Provide the (x, y) coordinate of the cell's center where the given text is located.  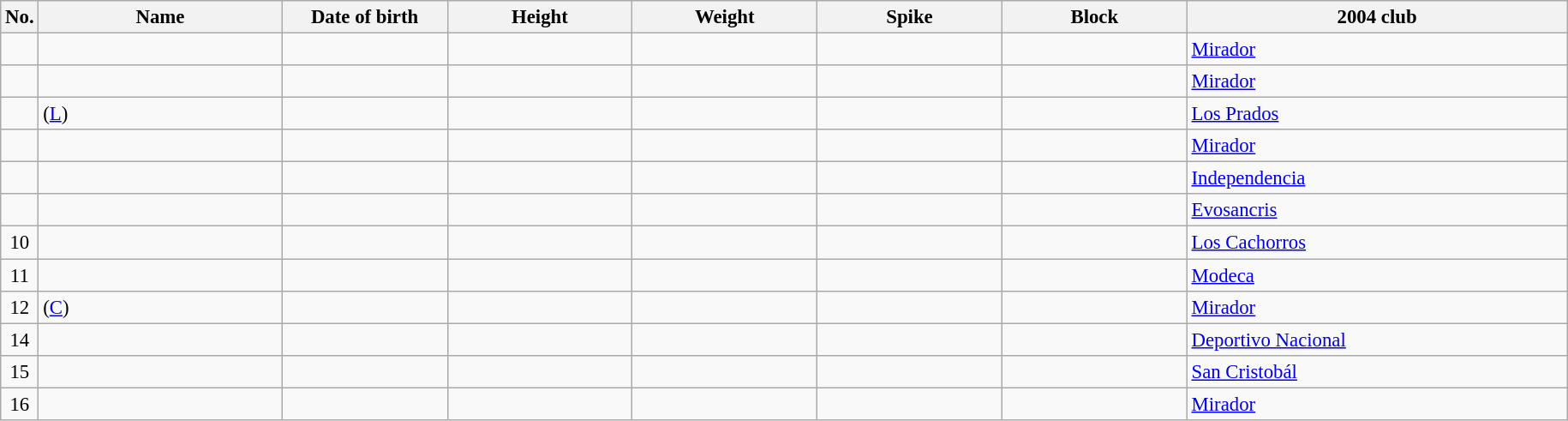
No. (20, 17)
Deportivo Nacional (1377, 340)
Weight (725, 17)
Name (160, 17)
Height (540, 17)
Block (1094, 17)
Los Prados (1377, 114)
(L) (160, 114)
11 (20, 275)
12 (20, 307)
San Cristobál (1377, 371)
16 (20, 404)
14 (20, 340)
10 (20, 243)
(C) (160, 307)
15 (20, 371)
Independencia (1377, 178)
Los Cachorros (1377, 243)
Modeca (1377, 275)
Spike (910, 17)
Evosancris (1377, 210)
Date of birth (365, 17)
2004 club (1377, 17)
